For the text-containing cell, return its midpoint in (X, Y) coordinate format. 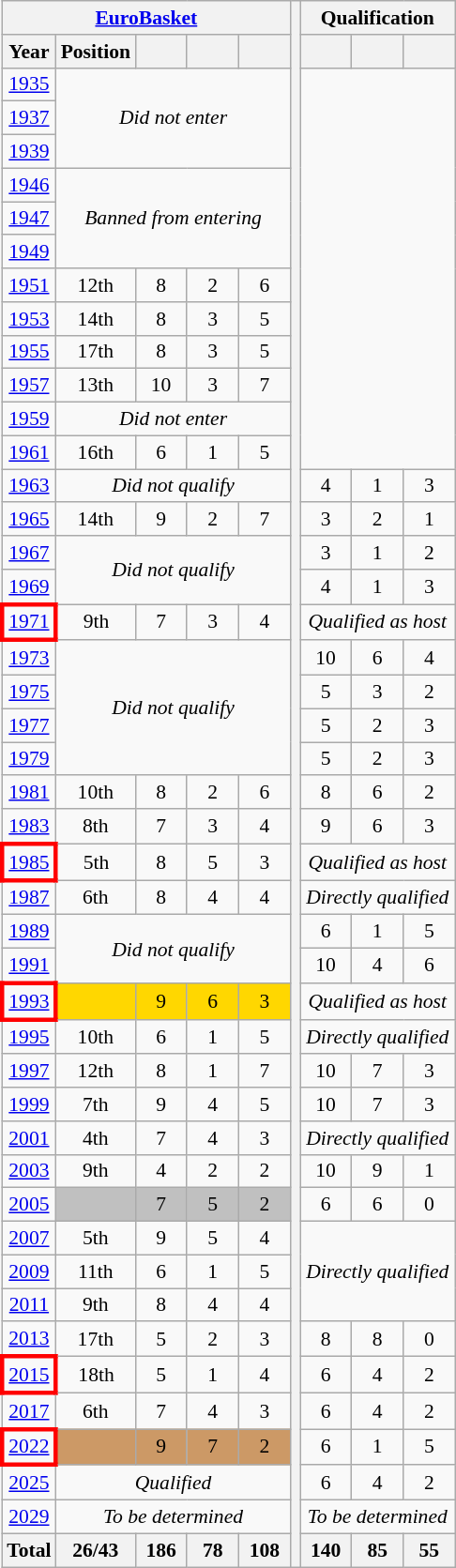
78 (212, 1550)
1946 (28, 185)
11th (96, 1271)
1961 (28, 452)
2011 (28, 1305)
1991 (28, 967)
2022 (28, 1447)
1949 (28, 252)
85 (377, 1550)
1963 (28, 486)
2007 (28, 1239)
Total (28, 1550)
1935 (28, 84)
18th (96, 1376)
140 (327, 1550)
1995 (28, 1036)
13th (96, 386)
2025 (28, 1483)
1993 (28, 1002)
1981 (28, 793)
1951 (28, 285)
1999 (28, 1104)
1947 (28, 219)
8th (96, 826)
1975 (28, 693)
1959 (28, 419)
55 (430, 1550)
26/43 (96, 1550)
1957 (28, 386)
1953 (28, 319)
Year (28, 52)
1983 (28, 826)
1969 (28, 587)
2015 (28, 1376)
1973 (28, 659)
Banned from entering (174, 218)
1937 (28, 118)
4th (96, 1138)
Qualified (174, 1483)
16th (96, 452)
2005 (28, 1205)
2029 (28, 1517)
7th (96, 1104)
1997 (28, 1072)
1939 (28, 152)
1979 (28, 759)
1955 (28, 352)
1987 (28, 897)
1977 (28, 725)
1985 (28, 861)
1971 (28, 623)
2009 (28, 1271)
2017 (28, 1411)
Qualification (377, 18)
1989 (28, 932)
1967 (28, 553)
2003 (28, 1171)
186 (161, 1550)
EuroBasket (146, 18)
108 (265, 1550)
2013 (28, 1340)
1965 (28, 520)
Position (96, 52)
2001 (28, 1138)
